Output the (x, y) coordinate of the center of the cell containing the given text.  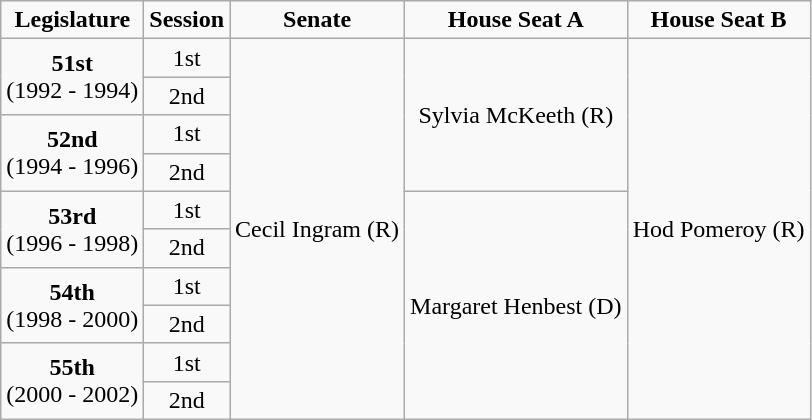
House Seat B (718, 20)
Cecil Ingram (R) (318, 230)
54th (1998 - 2000) (72, 305)
Legislature (72, 20)
House Seat A (516, 20)
Sylvia McKeeth (R) (516, 115)
Hod Pomeroy (R) (718, 230)
51st (1992 - 1994) (72, 77)
55th (2000 - 2002) (72, 381)
Session (187, 20)
53rd (1996 - 1998) (72, 229)
Margaret Henbest (D) (516, 305)
Senate (318, 20)
52nd (1994 - 1996) (72, 153)
